For the text-containing cell, return its midpoint in [X, Y] coordinate format. 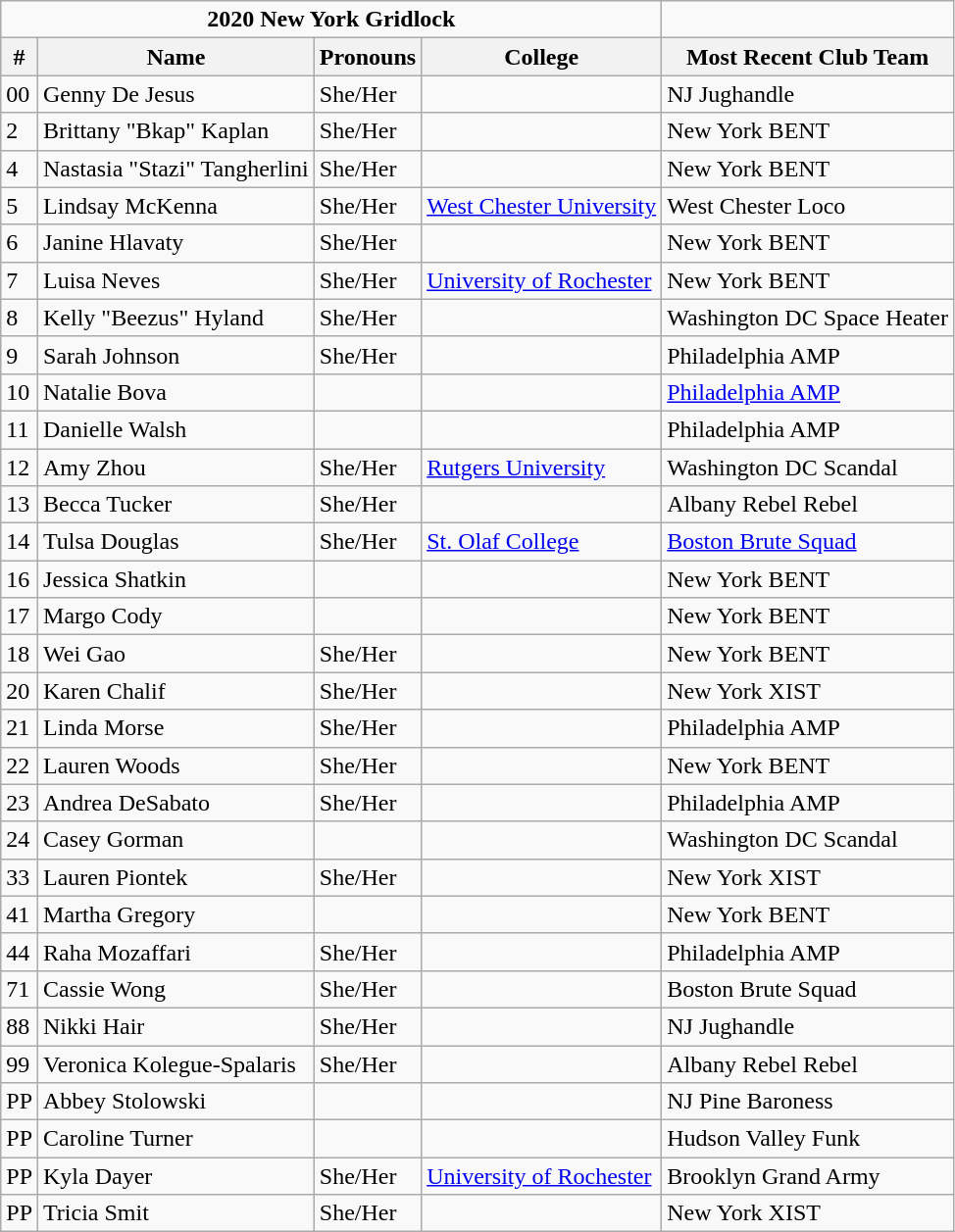
6 [20, 243]
Nastasia "Stazi" Tangherlini [176, 169]
Hudson Valley Funk [808, 1139]
West Chester University [541, 206]
College [541, 57]
Rutgers University [541, 468]
Janine Hlavaty [176, 243]
Luisa Neves [176, 280]
13 [20, 505]
West Chester Loco [808, 206]
Tulsa Douglas [176, 542]
14 [20, 542]
Name [176, 57]
Caroline Turner [176, 1139]
Natalie Bova [176, 392]
Jessica Shatkin [176, 579]
NJ Pine Baroness [808, 1102]
Danielle Walsh [176, 429]
Becca Tucker [176, 505]
Lauren Woods [176, 765]
18 [20, 654]
Wei Gao [176, 654]
33 [20, 877]
Cassie Wong [176, 989]
Abbey Stolowski [176, 1102]
17 [20, 616]
2 [20, 131]
St. Olaf College [541, 542]
7 [20, 280]
8 [20, 318]
2020 New York Gridlock [331, 20]
Raha Mozaffari [176, 952]
Tricia Smit [176, 1213]
Veronica Kolegue-Spalaris [176, 1063]
Genny De Jesus [176, 94]
Kelly "Beezus" Hyland [176, 318]
Brittany "Bkap" Kaplan [176, 131]
88 [20, 1026]
41 [20, 914]
Lauren Piontek [176, 877]
22 [20, 765]
Brooklyn Grand Army [808, 1176]
71 [20, 989]
Sarah Johnson [176, 355]
Karen Chalif [176, 691]
Kyla Dayer [176, 1176]
12 [20, 468]
44 [20, 952]
Casey Gorman [176, 840]
5 [20, 206]
21 [20, 728]
11 [20, 429]
Martha Gregory [176, 914]
Amy Zhou [176, 468]
Pronouns [367, 57]
24 [20, 840]
Lindsay McKenna [176, 206]
Linda Morse [176, 728]
99 [20, 1063]
9 [20, 355]
00 [20, 94]
4 [20, 169]
10 [20, 392]
Washington DC Space Heater [808, 318]
Most Recent Club Team [808, 57]
20 [20, 691]
Margo Cody [176, 616]
Andrea DeSabato [176, 803]
16 [20, 579]
23 [20, 803]
# [20, 57]
Nikki Hair [176, 1026]
